Scan for the cell matching the given text and deliver its [x, y] coordinate at center. 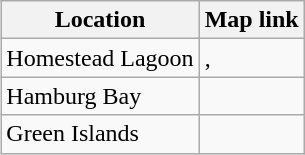
Map link [252, 20]
Location [100, 20]
, [252, 58]
Hamburg Bay [100, 96]
Homestead Lagoon [100, 58]
Green Islands [100, 134]
